Extract the (X, Y) coordinate from the center of the cell holding the provided text.  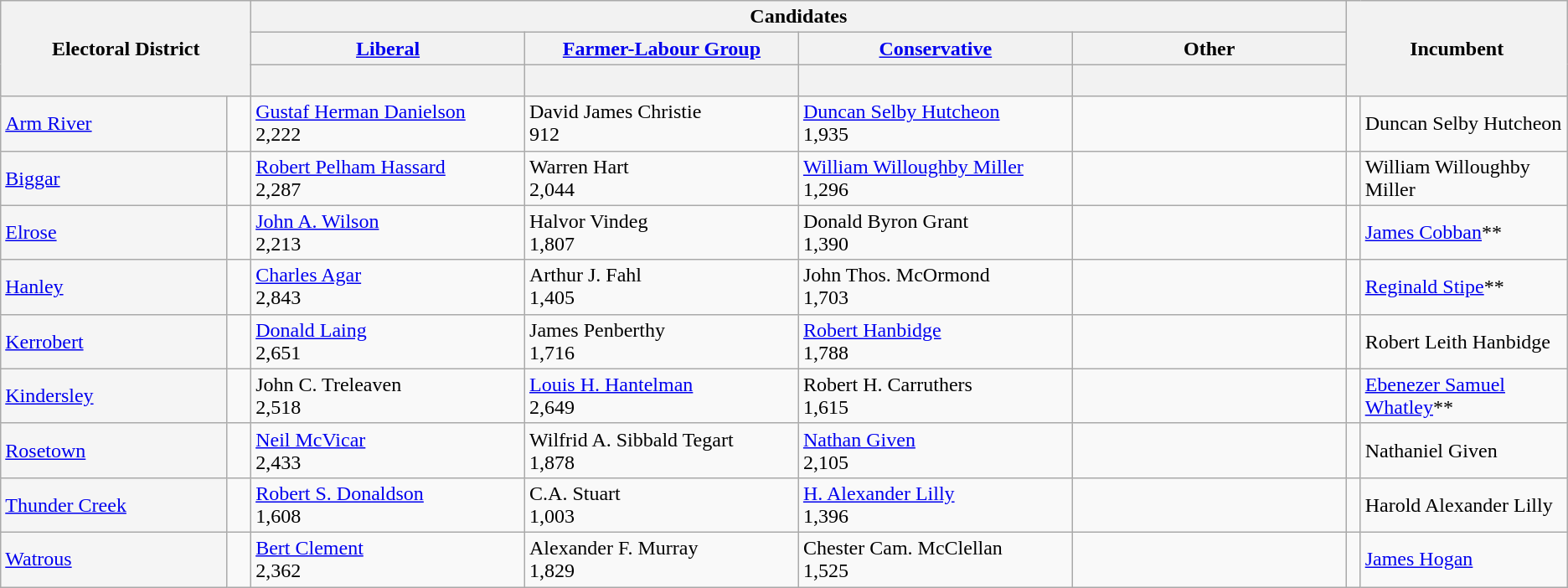
James Hogan (1464, 560)
Chester Cam. McClellan1,525 (935, 560)
Kerrobert (114, 342)
Gustaf Herman Danielson2,222 (389, 124)
Conservative (935, 49)
Elrose (114, 233)
Robert Hanbidge1,788 (935, 342)
Robert S. Donaldson1,608 (389, 504)
Watrous (114, 560)
H. Alexander Lilly1,396 (935, 504)
William Willoughby Miller1,296 (935, 178)
John C. Treleaven2,518 (389, 395)
Hanley (114, 286)
Nathaniel Given (1464, 451)
William Willoughby Miller (1464, 178)
John A. Wilson2,213 (389, 233)
Electoral District (126, 49)
Arm River (114, 124)
Duncan Selby Hutcheon1,935 (935, 124)
Donald Laing2,651 (389, 342)
Incumbent (1457, 49)
Thunder Creek (114, 504)
Charles Agar2,843 (389, 286)
Warren Hart2,044 (662, 178)
Donald Byron Grant1,390 (935, 233)
Ebenezer Samuel Whatley** (1464, 395)
James Cobban** (1464, 233)
Kindersley (114, 395)
Louis H. Hantelman2,649 (662, 395)
Duncan Selby Hutcheon (1464, 124)
Robert H. Carruthers1,615 (935, 395)
C.A. Stuart1,003 (662, 504)
David James Christie912 (662, 124)
Candidates (799, 17)
Farmer-Labour Group (662, 49)
Wilfrid A. Sibbald Tegart1,878 (662, 451)
Bert Clement2,362 (389, 560)
Arthur J. Fahl1,405 (662, 286)
Robert Leith Hanbidge (1464, 342)
Liberal (389, 49)
Harold Alexander Lilly (1464, 504)
Alexander F. Murray1,829 (662, 560)
Reginald Stipe** (1464, 286)
Biggar (114, 178)
Rosetown (114, 451)
Neil McVicar2,433 (389, 451)
John Thos. McOrmond1,703 (935, 286)
James Penberthy1,716 (662, 342)
Robert Pelham Hassard2,287 (389, 178)
Halvor Vindeg1,807 (662, 233)
Other (1210, 49)
Nathan Given2,105 (935, 451)
